Search for the cell housing the specified text and yield its (X, Y) center coordinate. 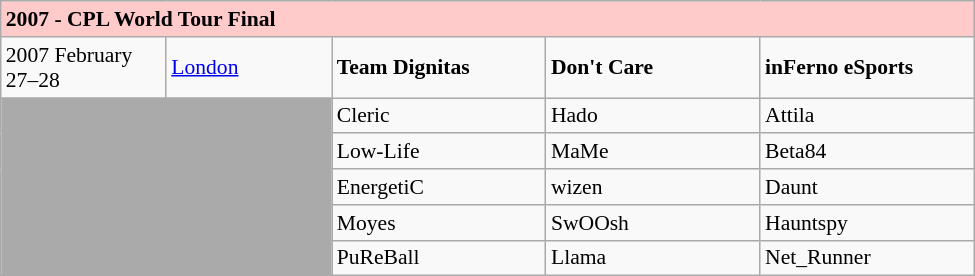
London (248, 66)
2007 February 27–28 (84, 66)
MaMe (653, 151)
Low-Life (439, 151)
Llama (653, 258)
PuReBall (439, 258)
Don't Care (653, 66)
Moyes (439, 222)
EnergetiC (439, 187)
Hado (653, 116)
Beta84 (867, 151)
SwOOsh (653, 222)
Net_Runner (867, 258)
inFerno eSports (867, 66)
Daunt (867, 187)
wizen (653, 187)
Attila (867, 116)
Team Dignitas (439, 66)
2007 - CPL World Tour Final (488, 19)
Cleric (439, 116)
Hauntspy (867, 222)
